From the cell containing the given text, extract its center point as (x, y) coordinate. 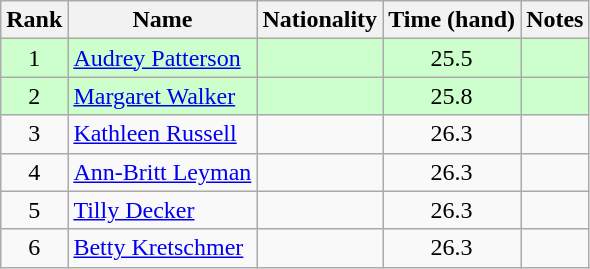
25.5 (452, 58)
Notes (555, 20)
3 (34, 134)
Time (hand) (452, 20)
4 (34, 172)
Name (162, 20)
25.8 (452, 96)
Betty Kretschmer (162, 248)
Ann-Britt Leyman (162, 172)
5 (34, 210)
Margaret Walker (162, 96)
Rank (34, 20)
Tilly Decker (162, 210)
1 (34, 58)
Kathleen Russell (162, 134)
Audrey Patterson (162, 58)
2 (34, 96)
Nationality (320, 20)
6 (34, 248)
